Extract the [x, y] coordinate from the center of the cell holding the provided text.  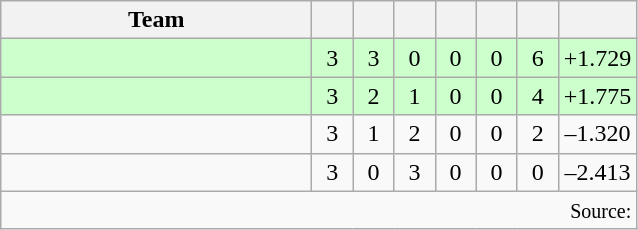
–2.413 [598, 172]
+1.729 [598, 58]
Team [156, 20]
–1.320 [598, 134]
4 [538, 96]
6 [538, 58]
+1.775 [598, 96]
Source: [319, 210]
